Determine the (X, Y) coordinate at the center of the cell enclosing the given text.  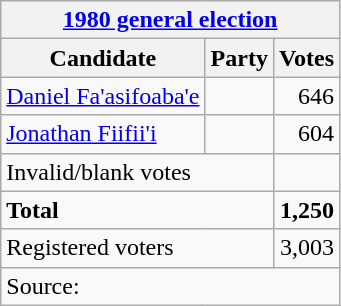
Invalid/blank votes (138, 172)
Registered voters (138, 248)
604 (306, 134)
1980 general election (170, 20)
3,003 (306, 248)
Votes (306, 58)
Party (239, 58)
Total (138, 210)
1,250 (306, 210)
Source: (170, 286)
646 (306, 96)
Daniel Fa'asifoaba'e (103, 96)
Jonathan Fiifii'i (103, 134)
Candidate (103, 58)
